Extract the (x, y) coordinate from the center of the cell holding the provided text.  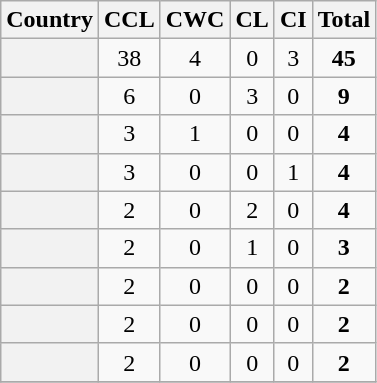
9 (344, 96)
CL (252, 20)
CI (293, 20)
Country (50, 20)
6 (129, 96)
CCL (129, 20)
38 (129, 58)
Total (344, 20)
CWC (195, 20)
45 (344, 58)
